Pinpoint the cell where the given text exists, returning its [X, Y] midpoint coordinate. 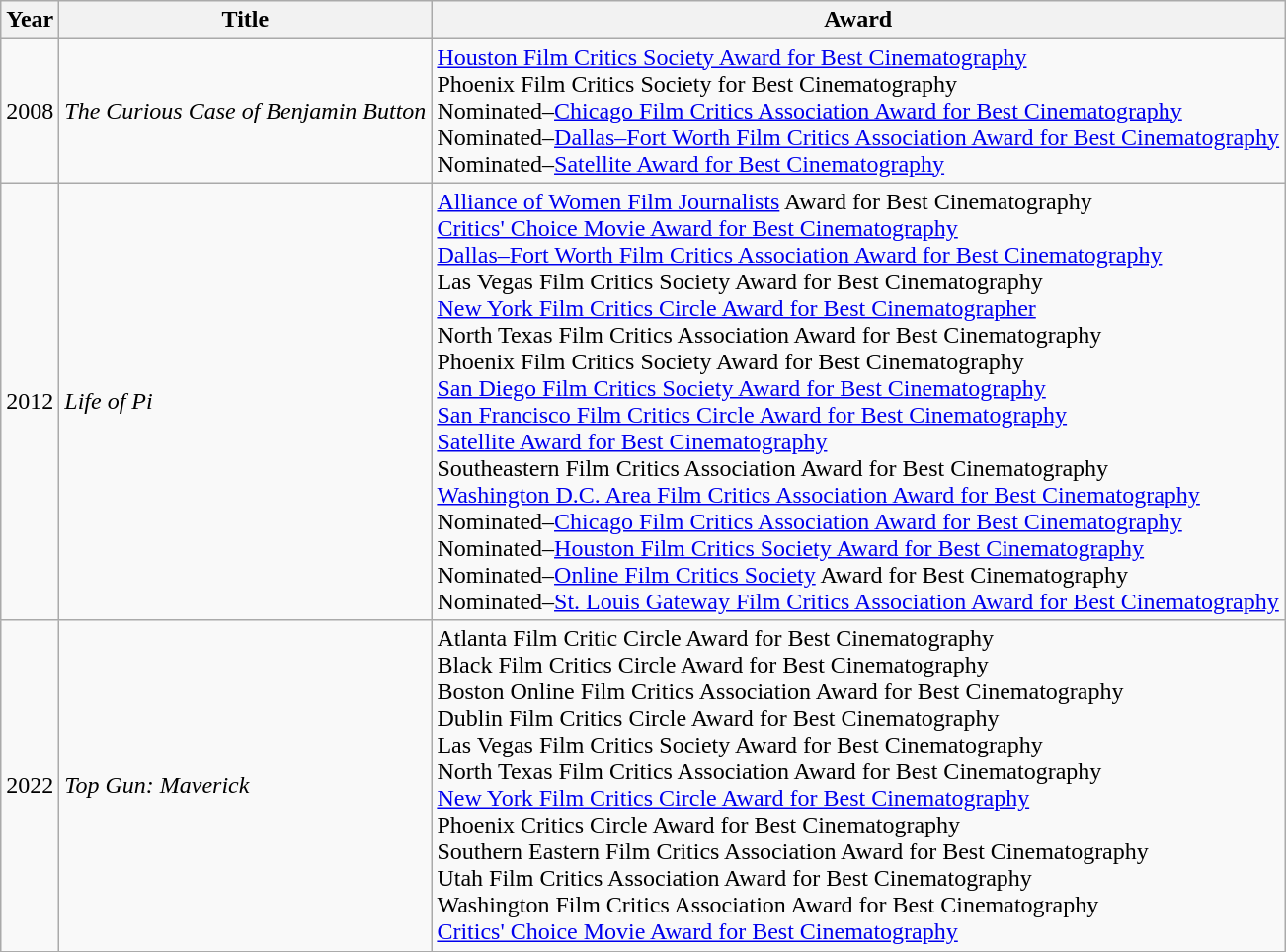
Top Gun: Maverick [245, 786]
2022 [30, 786]
Life of Pi [245, 401]
Title [245, 20]
Award [858, 20]
2012 [30, 401]
Year [30, 20]
2008 [30, 111]
The Curious Case of Benjamin Button [245, 111]
